Output the (X, Y) coordinate of the center of the cell containing the given text.  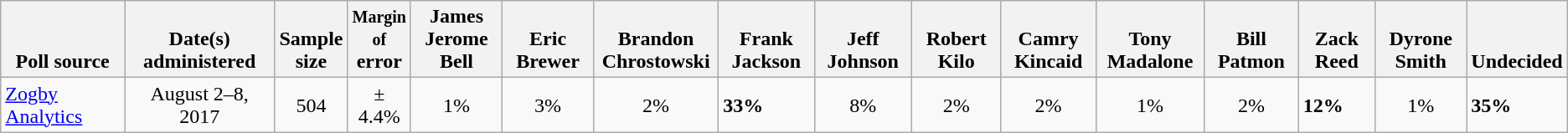
Undecided (1517, 39)
BillPatmon (1251, 39)
Margin oferror (379, 39)
Poll source (63, 39)
8% (863, 105)
RobertKilo (956, 39)
JamesJerome Bell (456, 39)
Samplesize (312, 39)
EricBrewer (548, 39)
Date(s)administered (199, 39)
DyroneSmith (1421, 39)
± 4.4% (379, 105)
FrankJackson (766, 39)
12% (1337, 105)
ZackReed (1337, 39)
504 (312, 105)
JeffJohnson (863, 39)
CamryKincaid (1049, 39)
Zogby Analytics (63, 105)
3% (548, 105)
August 2–8, 2017 (199, 105)
BrandonChrostowski (657, 39)
TonyMadalone (1149, 39)
35% (1517, 105)
33% (766, 105)
